From the cell containing the given text, extract its center point as [X, Y] coordinate. 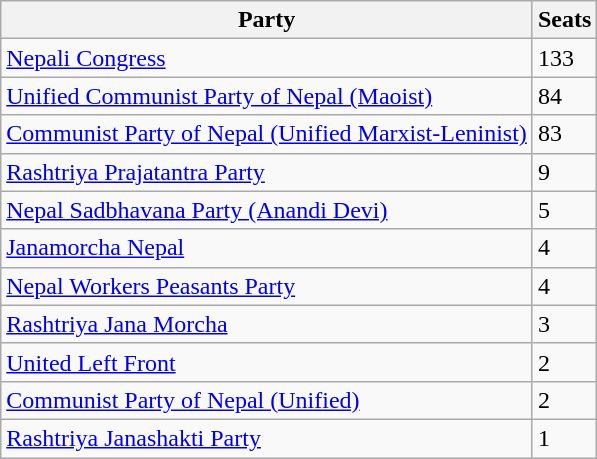
133 [564, 58]
Nepali Congress [267, 58]
United Left Front [267, 362]
Unified Communist Party of Nepal (Maoist) [267, 96]
Communist Party of Nepal (Unified Marxist-Leninist) [267, 134]
83 [564, 134]
Rashtriya Prajatantra Party [267, 172]
9 [564, 172]
Rashtriya Jana Morcha [267, 324]
Party [267, 20]
Nepal Sadbhavana Party (Anandi Devi) [267, 210]
3 [564, 324]
84 [564, 96]
Seats [564, 20]
5 [564, 210]
Nepal Workers Peasants Party [267, 286]
1 [564, 438]
Communist Party of Nepal (Unified) [267, 400]
Rashtriya Janashakti Party [267, 438]
Janamorcha Nepal [267, 248]
